Return the [X, Y] coordinate for the center point of the cell that contains the specified text.  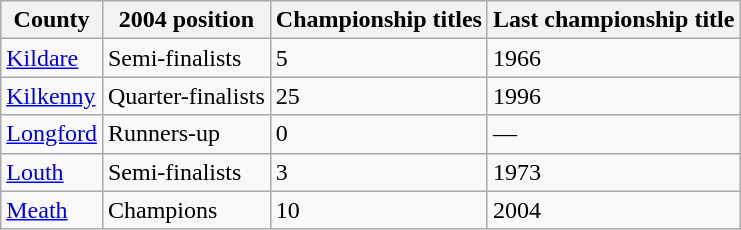
Champions [186, 210]
2004 position [186, 20]
Kilkenny [52, 96]
1996 [613, 96]
0 [378, 134]
25 [378, 96]
Last championship title [613, 20]
Louth [52, 172]
Meath [52, 210]
County [52, 20]
10 [378, 210]
— [613, 134]
3 [378, 172]
1966 [613, 58]
Runners-up [186, 134]
Championship titles [378, 20]
Longford [52, 134]
1973 [613, 172]
Kildare [52, 58]
2004 [613, 210]
Quarter-finalists [186, 96]
5 [378, 58]
